For the text-containing cell, return its midpoint in (x, y) coordinate format. 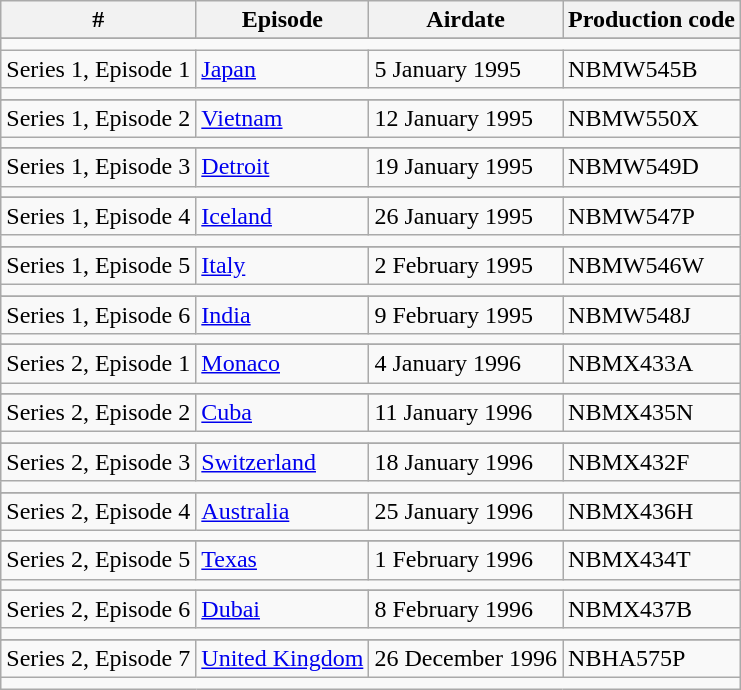
Series 2, Episode 1 (98, 364)
Series 1, Episode 2 (98, 118)
NBMX432F (652, 462)
12 January 1995 (466, 118)
Series 2, Episode 2 (98, 413)
NBMW550X (652, 118)
Series 2, Episode 5 (98, 560)
NBMX435N (652, 413)
8 February 1996 (466, 609)
Italy (282, 265)
NBMX436H (652, 511)
2 February 1995 (466, 265)
Monaco (282, 364)
Production code (652, 20)
Series 1, Episode 5 (98, 265)
Episode (282, 20)
Airdate (466, 20)
United Kingdom (282, 658)
1 February 1996 (466, 560)
19 January 1995 (466, 167)
Series 2, Episode 3 (98, 462)
Dubai (282, 609)
5 January 1995 (466, 69)
Series 1, Episode 3 (98, 167)
NBMW547P (652, 216)
NBMX434T (652, 560)
NBMW549D (652, 167)
Series 2, Episode 4 (98, 511)
Cuba (282, 413)
India (282, 315)
18 January 1996 (466, 462)
Series 1, Episode 6 (98, 315)
Series 2, Episode 6 (98, 609)
Switzerland (282, 462)
Series 2, Episode 7 (98, 658)
NBMX433A (652, 364)
# (98, 20)
NBMX437B (652, 609)
Series 1, Episode 4 (98, 216)
NBHA575P (652, 658)
NBMW545B (652, 69)
25 January 1996 (466, 511)
26 January 1995 (466, 216)
Vietnam (282, 118)
NBMW546W (652, 265)
26 December 1996 (466, 658)
4 January 1996 (466, 364)
NBMW548J (652, 315)
9 February 1995 (466, 315)
Japan (282, 69)
11 January 1996 (466, 413)
Iceland (282, 216)
Series 1, Episode 1 (98, 69)
Australia (282, 511)
Detroit (282, 167)
Texas (282, 560)
